Locate the cell with the specified text and output its (X, Y) center coordinate. 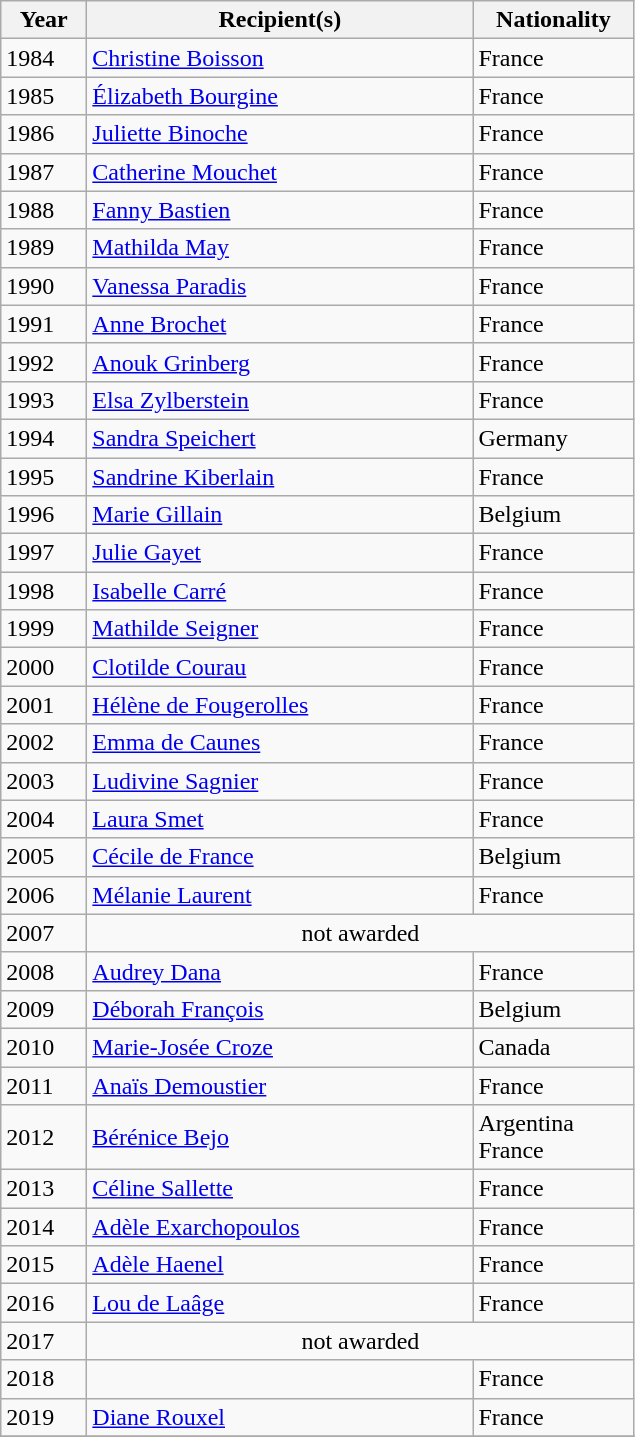
Year (44, 20)
1997 (44, 553)
Adèle Exarchopoulos (280, 1227)
Marie Gillain (280, 515)
Mélanie Laurent (280, 895)
2002 (44, 743)
Ludivine Sagnier (280, 781)
Germany (554, 438)
2012 (44, 1138)
Anouk Grinberg (280, 362)
Audrey Dana (280, 971)
1986 (44, 134)
1999 (44, 629)
1990 (44, 286)
Canada (554, 1047)
2009 (44, 1009)
Hélène de Fougerolles (280, 705)
1985 (44, 96)
Catherine Mouchet (280, 172)
Juliette Binoche (280, 134)
Vanessa Paradis (280, 286)
2014 (44, 1227)
Élizabeth Bourgine (280, 96)
Nationality (554, 20)
2018 (44, 1379)
2000 (44, 667)
2010 (44, 1047)
2008 (44, 971)
Isabelle Carré (280, 591)
Christine Boisson (280, 58)
1993 (44, 400)
2011 (44, 1085)
Fanny Bastien (280, 210)
1998 (44, 591)
Sandrine Kiberlain (280, 477)
2013 (44, 1189)
1994 (44, 438)
Anne Brochet (280, 324)
1991 (44, 324)
1984 (44, 58)
2001 (44, 705)
1988 (44, 210)
Emma de Caunes (280, 743)
2006 (44, 895)
1987 (44, 172)
Laura Smet (280, 819)
Clotilde Courau (280, 667)
Recipient(s) (280, 20)
Sandra Speichert (280, 438)
Elsa Zylberstein (280, 400)
Marie-Josée Croze (280, 1047)
1995 (44, 477)
2017 (44, 1341)
2005 (44, 857)
Cécile de France (280, 857)
Anaïs Demoustier (280, 1085)
Julie Gayet (280, 553)
Bérénice Bejo (280, 1138)
Lou de Laâge (280, 1303)
Céline Sallette (280, 1189)
1989 (44, 248)
Adèle Haenel (280, 1265)
ArgentinaFrance (554, 1138)
Déborah François (280, 1009)
2007 (44, 933)
1996 (44, 515)
Mathilda May (280, 248)
2019 (44, 1417)
2004 (44, 819)
2015 (44, 1265)
Diane Rouxel (280, 1417)
2003 (44, 781)
2016 (44, 1303)
1992 (44, 362)
Mathilde Seigner (280, 629)
